Locate the cell with the specified text and output its [x, y] center coordinate. 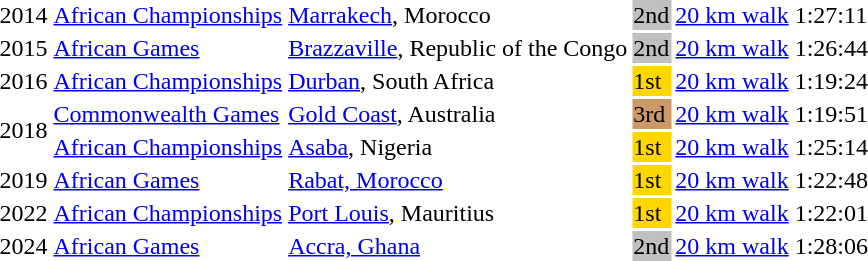
Marrakech, Morocco [458, 15]
Brazzaville, Republic of the Congo [458, 48]
Durban, South Africa [458, 81]
Asaba, Nigeria [458, 147]
Gold Coast, Australia [458, 114]
3rd [652, 114]
Commonwealth Games [168, 114]
Port Louis, Mauritius [458, 213]
Accra, Ghana [458, 246]
Rabat, Morocco [458, 180]
